From the cell containing the given text, extract its center point as [X, Y] coordinate. 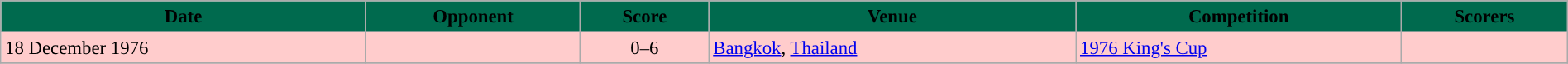
Competition [1239, 17]
Score [645, 17]
Scorers [1485, 17]
18 December 1976 [184, 48]
0–6 [645, 48]
Venue [892, 17]
Bangkok, Thailand [892, 48]
Opponent [473, 17]
1976 King's Cup [1239, 48]
Date [184, 17]
